Detect which cell encompasses the target text, then output its (x, y) center coordinate. 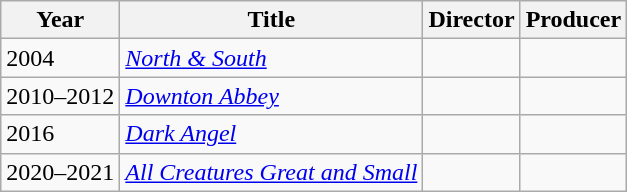
2004 (60, 58)
Title (272, 20)
2020–2021 (60, 172)
Director (472, 20)
Producer (574, 20)
Dark Angel (272, 134)
North & South (272, 58)
Downton Abbey (272, 96)
All Creatures Great and Small (272, 172)
Year (60, 20)
2010–2012 (60, 96)
2016 (60, 134)
